Output the (X, Y) coordinate of the center of the cell containing the given text.  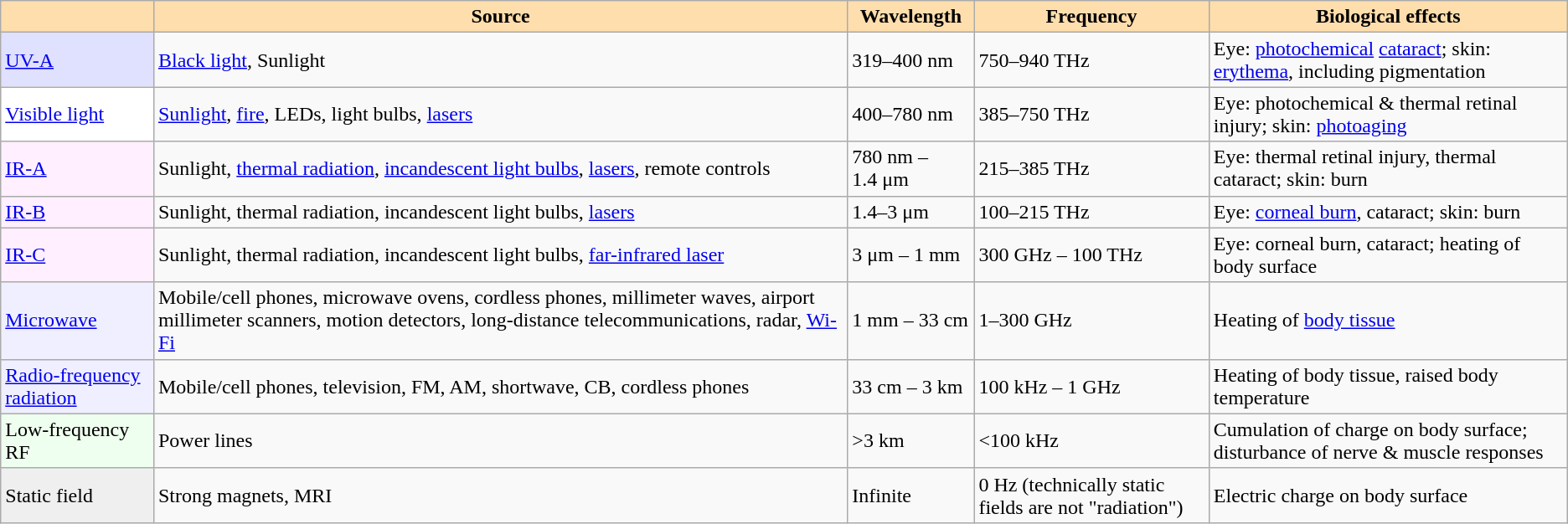
215–385 THz (1091, 169)
UV-A (77, 60)
Sunlight, thermal radiation, incandescent light bulbs, far-infrared laser (500, 254)
Eye: photochemical cataract; skin: erythema, including pigmentation (1388, 60)
1–300 GHz (1091, 321)
1.4–3 μm (911, 212)
Eye: corneal burn, cataract; heating of body surface (1388, 254)
Eye: thermal retinal injury, thermal cataract; skin: burn (1388, 169)
IR-B (77, 212)
Eye: photochemical & thermal retinal injury; skin: photoaging (1388, 114)
3 μm – 1 mm (911, 254)
Eye: corneal burn, cataract; skin: burn (1388, 212)
Electric charge on body surface (1388, 496)
Power lines (500, 440)
319–400 nm (911, 60)
Low-frequency RF (77, 440)
Mobile/cell phones, television, FM, AM, shortwave, CB, cordless phones (500, 387)
Strong magnets, MRI (500, 496)
0 Hz (technically static fields are not "radiation") (1091, 496)
<100 kHz (1091, 440)
Static field (77, 496)
Wavelength (911, 17)
Biological effects (1388, 17)
Microwave (77, 321)
IR-A (77, 169)
Heating of body tissue (1388, 321)
Black light, Sunlight (500, 60)
33 cm – 3 km (911, 387)
100–215 THz (1091, 212)
100 kHz – 1 GHz (1091, 387)
Source (500, 17)
Sunlight, thermal radiation, incandescent light bulbs, lasers (500, 212)
IR-C (77, 254)
Cumulation of charge on body surface; disturbance of nerve & muscle responses (1388, 440)
385–750 THz (1091, 114)
Radio-frequency radiation (77, 387)
Frequency (1091, 17)
Visible light (77, 114)
>3 km (911, 440)
400–780 nm (911, 114)
1 mm – 33 cm (911, 321)
Sunlight, fire, LEDs, light bulbs, lasers (500, 114)
750–940 THz (1091, 60)
Infinite (911, 496)
Heating of body tissue, raised body temperature (1388, 387)
780 nm – 1.4 μm (911, 169)
300 GHz – 100 THz (1091, 254)
Sunlight, thermal radiation, incandescent light bulbs, lasers, remote controls (500, 169)
